Pinpoint the cell where the given text exists, returning its (x, y) midpoint coordinate. 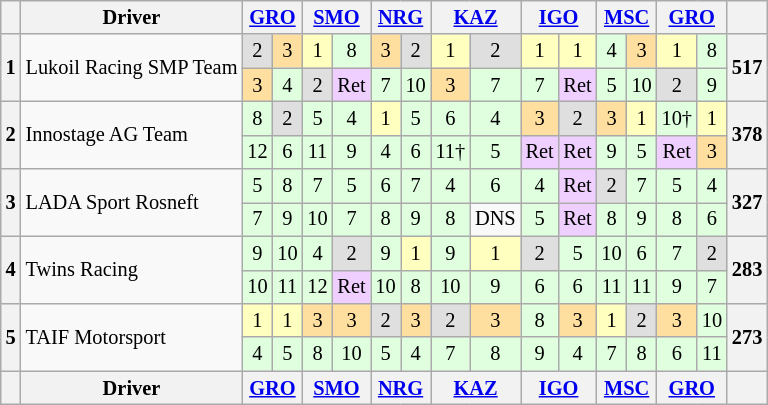
Twins Racing (132, 270)
10† (677, 118)
327 (747, 202)
Innostage AG Team (132, 134)
517 (747, 68)
273 (747, 336)
TAIF Motorsport (132, 336)
LADA Sport Rosneft (132, 202)
378 (747, 134)
Lukoil Racing SMP Team (132, 68)
11† (450, 152)
DNS (495, 219)
283 (747, 270)
